Return [X, Y] of the center of cell containing provided text 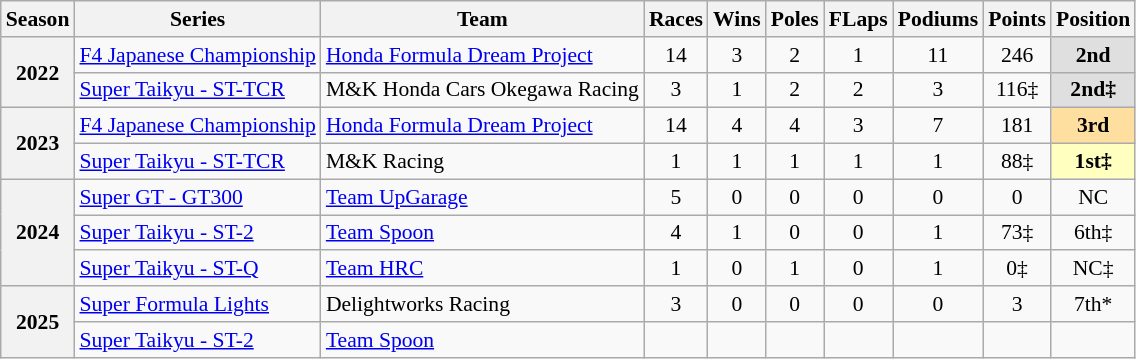
NC‡ [1093, 269]
Races [676, 19]
Team UpGarage [482, 197]
Series [197, 19]
M&K Racing [482, 162]
2025 [38, 322]
181 [1017, 126]
5 [676, 197]
Poles [795, 19]
Position [1093, 19]
73‡ [1017, 233]
FLaps [858, 19]
11 [938, 55]
Points [1017, 19]
Team [482, 19]
Super Taikyu - ST-Q [197, 269]
Delightworks Racing [482, 304]
2023 [38, 144]
116‡ [1017, 90]
0‡ [1017, 269]
Podiums [938, 19]
2nd [1093, 55]
7th* [1093, 304]
1st‡ [1093, 162]
Super Formula Lights [197, 304]
Wins [737, 19]
88‡ [1017, 162]
2024 [38, 232]
6th‡ [1093, 233]
7 [938, 126]
246 [1017, 55]
2nd‡ [1093, 90]
M&K Honda Cars Okegawa Racing [482, 90]
Team HRC [482, 269]
NC [1093, 197]
2022 [38, 72]
Super GT - GT300 [197, 197]
3rd [1093, 126]
Season [38, 19]
